Scan for the cell matching the given text and deliver its (X, Y) coordinate at center. 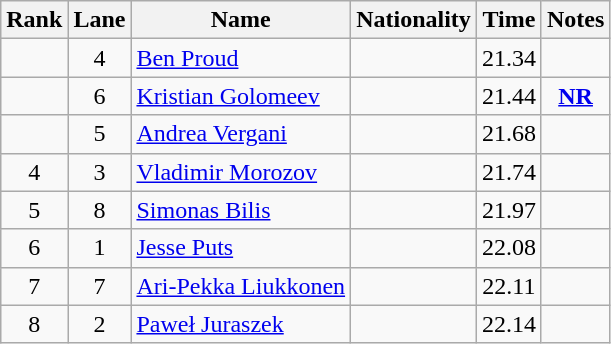
Notes (575, 20)
Ben Proud (241, 58)
21.34 (508, 58)
Name (241, 20)
NR (575, 96)
Vladimir Morozov (241, 172)
2 (100, 324)
Kristian Golomeev (241, 96)
21.97 (508, 210)
Paweł Juraszek (241, 324)
Ari-Pekka Liukkonen (241, 286)
22.08 (508, 248)
22.14 (508, 324)
Jesse Puts (241, 248)
Time (508, 20)
3 (100, 172)
Rank (34, 20)
21.74 (508, 172)
Simonas Bilis (241, 210)
22.11 (508, 286)
21.68 (508, 134)
1 (100, 248)
Nationality (414, 20)
Andrea Vergani (241, 134)
21.44 (508, 96)
Lane (100, 20)
